Scan for the cell matching the given text and deliver its (X, Y) coordinate at center. 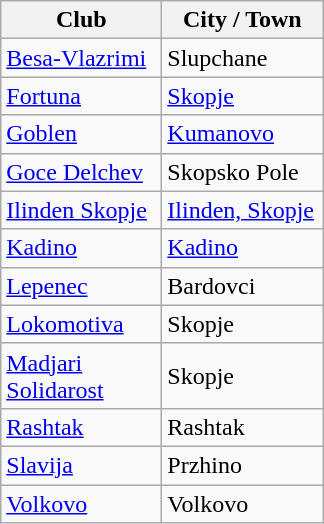
Ilinden Skopje (82, 210)
Besa-Vlazrimi (82, 58)
Goblen (82, 134)
Kumanovo (242, 134)
Przhino (242, 465)
Club (82, 20)
Bardovci (242, 286)
Slavija (82, 465)
City / Town (242, 20)
Skopsko Pole (242, 172)
Slupchane (242, 58)
Lokomotiva (82, 324)
Lepenec (82, 286)
Fortuna (82, 96)
Goce Delchev (82, 172)
Ilinden, Skopje (242, 210)
Madjari Solidarost (82, 376)
